Determine the (X, Y) coordinate at the center of the cell enclosing the given text.  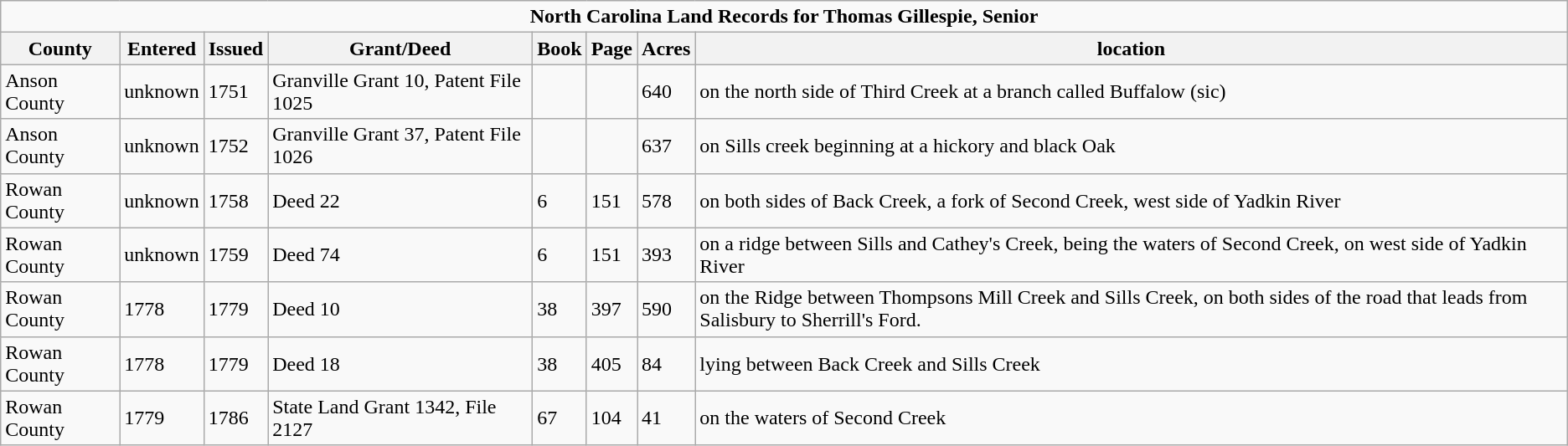
Granville Grant 37, Patent File 1026 (400, 146)
Deed 22 (400, 201)
1759 (235, 254)
on a ridge between Sills and Cathey's Creek, being the waters of Second Creek, on west side of Yadkin River (1131, 254)
Entered (162, 49)
397 (611, 310)
on the north side of Third Creek at a branch called Buffalow (sic) (1131, 92)
State Land Grant 1342, File 2127 (400, 418)
1752 (235, 146)
104 (611, 418)
393 (667, 254)
on Sills creek beginning at a hickory and black Oak (1131, 146)
on the Ridge between Thompsons Mill Creek and Sills Creek, on both sides of the road that leads from Salisbury to Sherrill's Ford. (1131, 310)
County (60, 49)
North Carolina Land Records for Thomas Gillespie, Senior (784, 17)
Granville Grant 10, Patent File 1025 (400, 92)
41 (667, 418)
640 (667, 92)
Deed 10 (400, 310)
on the waters of Second Creek (1131, 418)
84 (667, 363)
Deed 74 (400, 254)
405 (611, 363)
637 (667, 146)
on both sides of Back Creek, a fork of Second Creek, west side of Yadkin River (1131, 201)
Deed 18 (400, 363)
Acres (667, 49)
1786 (235, 418)
Issued (235, 49)
Grant/Deed (400, 49)
location (1131, 49)
Page (611, 49)
1758 (235, 201)
67 (560, 418)
590 (667, 310)
lying between Back Creek and Sills Creek (1131, 363)
1751 (235, 92)
578 (667, 201)
Book (560, 49)
